Return the (X, Y) coordinate for the center point of the cell that contains the specified text.  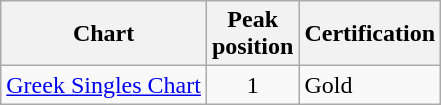
Peak position (252, 34)
Certification (370, 34)
1 (252, 85)
Gold (370, 85)
Chart (104, 34)
Greek Singles Chart (104, 85)
